Return [x, y] of the center of cell containing provided text 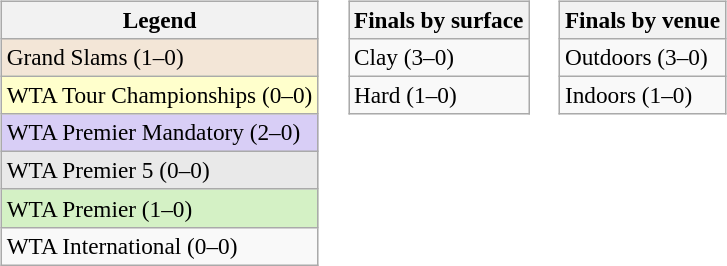
Finals by venue [642, 20]
WTA Premier 5 (0–0) [160, 171]
WTA Premier (1–0) [160, 208]
Hard (1–0) [439, 95]
WTA Premier Mandatory (2–0) [160, 133]
Indoors (1–0) [642, 95]
WTA International (0–0) [160, 246]
Finals by surface [439, 20]
Outdoors (3–0) [642, 57]
WTA Tour Championships (0–0) [160, 95]
Legend [160, 20]
Grand Slams (1–0) [160, 57]
Clay (3–0) [439, 57]
